Find where the given text appears and provide that cell's center as [x, y] coordinate. 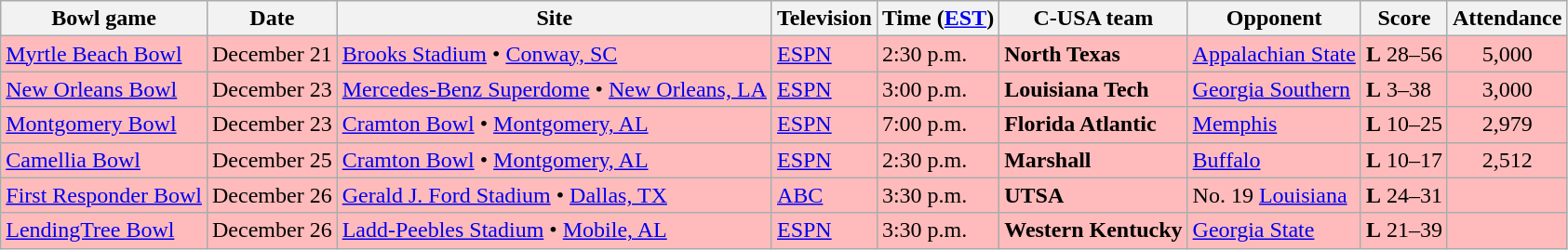
Attendance [1507, 19]
Bowl game [104, 19]
3:00 p.m. [938, 89]
Marshall [1093, 160]
Montgomery Bowl [104, 125]
Georgia State [1274, 230]
North Texas [1093, 54]
Ladd-Peebles Stadium • Mobile, AL [555, 230]
Opponent [1274, 19]
Western Kentucky [1093, 230]
2,979 [1507, 125]
Myrtle Beach Bowl [104, 54]
L 21–39 [1403, 230]
No. 19 Louisiana [1274, 195]
UTSA [1093, 195]
Brooks Stadium • Conway, SC [555, 54]
3,000 [1507, 89]
Memphis [1274, 125]
L 10–25 [1403, 125]
Television [824, 19]
New Orleans Bowl [104, 89]
L 24–31 [1403, 195]
LendingTree Bowl [104, 230]
Date [272, 19]
December 21 [272, 54]
L 10–17 [1403, 160]
Louisiana Tech [1093, 89]
Buffalo [1274, 160]
Mercedes-Benz Superdome • New Orleans, LA [555, 89]
2,512 [1507, 160]
C-USA team [1093, 19]
December 25 [272, 160]
L 28–56 [1403, 54]
L 3–38 [1403, 89]
Gerald J. Ford Stadium • Dallas, TX [555, 195]
Florida Atlantic [1093, 125]
ABC [824, 195]
Site [555, 19]
First Responder Bowl [104, 195]
5,000 [1507, 54]
Georgia Southern [1274, 89]
Camellia Bowl [104, 160]
Appalachian State [1274, 54]
Score [1403, 19]
7:00 p.m. [938, 125]
Time (EST) [938, 19]
